Pinpoint the cell where the given text exists, returning its [x, y] midpoint coordinate. 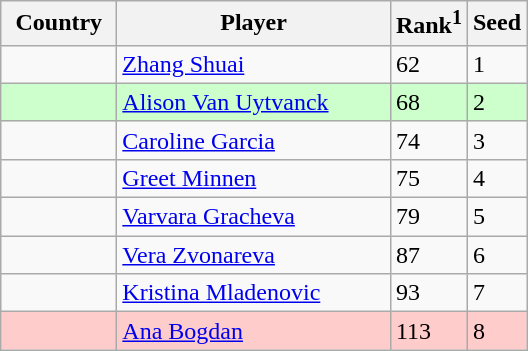
7 [496, 293]
5 [496, 217]
Zhang Shuai [254, 64]
79 [428, 217]
Seed [496, 24]
3 [496, 140]
68 [428, 102]
Player [254, 24]
113 [428, 331]
Greet Minnen [254, 178]
62 [428, 64]
Rank1 [428, 24]
Varvara Gracheva [254, 217]
Alison Van Uytvanck [254, 102]
Country [59, 24]
74 [428, 140]
4 [496, 178]
6 [496, 255]
Caroline Garcia [254, 140]
93 [428, 293]
75 [428, 178]
Ana Bogdan [254, 331]
2 [496, 102]
1 [496, 64]
Kristina Mladenovic [254, 293]
87 [428, 255]
Vera Zvonareva [254, 255]
8 [496, 331]
